Return the [X, Y] coordinate for the center point of the cell that contains the specified text.  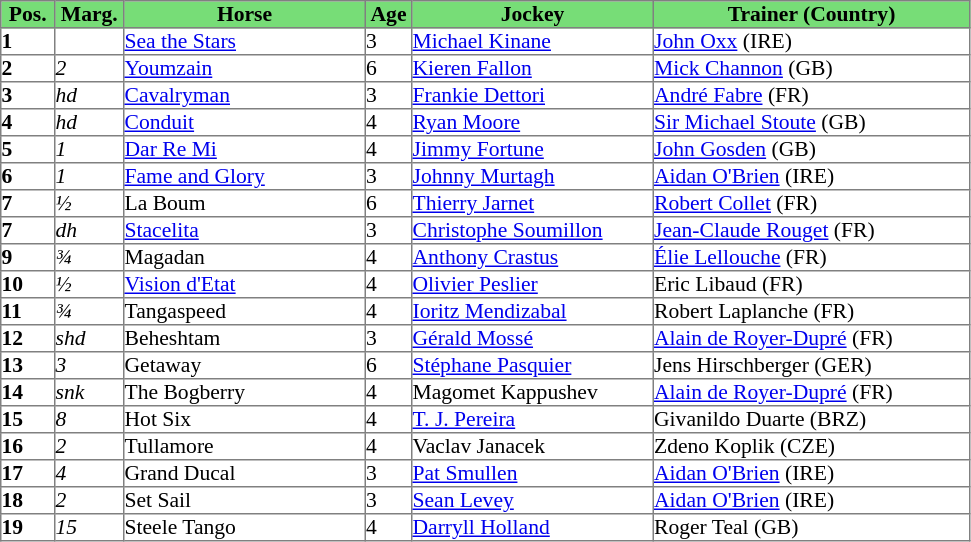
Pat Smullen [533, 474]
5 [28, 150]
12 [28, 338]
Sir Michael Stoute (GB) [811, 122]
18 [28, 500]
John Gosden (GB) [811, 150]
Sean Levey [533, 500]
La Boum [245, 204]
8 [90, 420]
Johnny Murtagh [533, 176]
Olivier Peslier [533, 284]
Cavalryman [245, 96]
Magadan [245, 258]
dh [90, 230]
Roger Teal (GB) [811, 528]
shd [90, 338]
Marg. [90, 14]
Hot Six [245, 420]
Dar Re Mi [245, 150]
Mick Channon (GB) [811, 68]
19 [28, 528]
Conduit [245, 122]
Robert Collet (FR) [811, 204]
Darryll Holland [533, 528]
Ioritz Mendizabal [533, 312]
John Oxx (IRE) [811, 42]
Kieren Fallon [533, 68]
13 [28, 366]
Vision d'Etat [245, 284]
Élie Lellouche (FR) [811, 258]
Jean-Claude Rouget (FR) [811, 230]
Steele Tango [245, 528]
Eric Libaud (FR) [811, 284]
Frankie Dettori [533, 96]
10 [28, 284]
Ryan Moore [533, 122]
Givanildo Duarte (BRZ) [811, 420]
Jens Hirschberger (GER) [811, 366]
Jimmy Fortune [533, 150]
14 [28, 392]
Robert Laplanche (FR) [811, 312]
Beheshtam [245, 338]
Magomet Kappushev [533, 392]
Michael Kinane [533, 42]
Age [388, 14]
Gérald Mossé [533, 338]
Pos. [28, 14]
Jockey [533, 14]
André Fabre (FR) [811, 96]
Grand Ducal [245, 474]
Christophe Soumillon [533, 230]
Fame and Glory [245, 176]
Sea the Stars [245, 42]
Anthony Crastus [533, 258]
Set Sail [245, 500]
Getaway [245, 366]
17 [28, 474]
snk [90, 392]
Stéphane Pasquier [533, 366]
9 [28, 258]
Tullamore [245, 446]
11 [28, 312]
Trainer (Country) [811, 14]
Zdeno Koplik (CZE) [811, 446]
Youmzain [245, 68]
T. J. Pereira [533, 420]
Horse [245, 14]
The Bogberry [245, 392]
Thierry Jarnet [533, 204]
16 [28, 446]
Vaclav Janacek [533, 446]
Tangaspeed [245, 312]
Stacelita [245, 230]
